From the cell containing the given text, extract its center point as (x, y) coordinate. 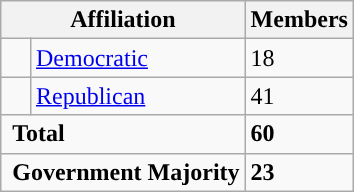
Government Majority (123, 172)
60 (299, 134)
Total (123, 134)
Affiliation (123, 20)
Democratic (138, 58)
23 (299, 172)
Republican (138, 96)
18 (299, 58)
Members (299, 20)
41 (299, 96)
